Provide the [X, Y] coordinate of the cell's center where the given text is located.  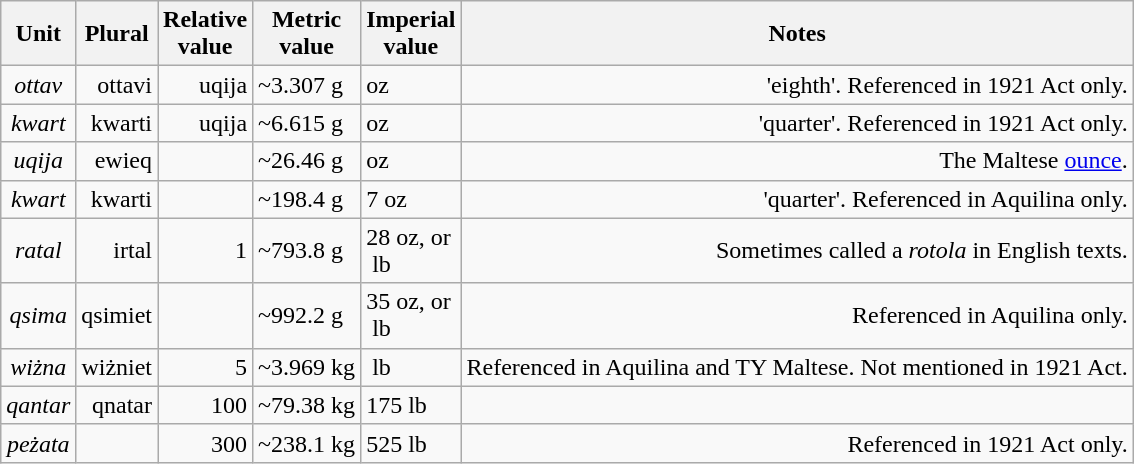
ottavi [117, 85]
~3.969 kg [307, 367]
~238.1 kg [307, 443]
~79.38 kg [307, 405]
wiżna [38, 367]
175 lb [411, 405]
~793.8 g [307, 250]
The Maltese ounce. [797, 161]
~198.4 g [307, 199]
'quarter'. Referenced in 1921 Act only. [797, 123]
wiżniet [117, 367]
ottav [38, 85]
~6.615 g [307, 123]
irtal [117, 250]
'quarter'. Referenced in Aquilina only. [797, 199]
35 oz, or lb [411, 316]
Referenced in Aquilina and TY Maltese. Not mentioned in 1921 Act. [797, 367]
Notes [797, 34]
qsima [38, 316]
ewieq [117, 161]
peżata [38, 443]
~3.307 g [307, 85]
Metricvalue [307, 34]
28 oz, or lb [411, 250]
~992.2 g [307, 316]
5 [206, 367]
~26.46 g [307, 161]
100 [206, 405]
300 [206, 443]
525 lb [411, 443]
Sometimes called a rotola in English texts. [797, 250]
Imperialvalue [411, 34]
ratal [38, 250]
lb [411, 367]
1 [206, 250]
qnatar [117, 405]
Referenced in 1921 Act only. [797, 443]
Relativevalue [206, 34]
qantar [38, 405]
Unit [38, 34]
Plural [117, 34]
Referenced in Aquilina only. [797, 316]
'eighth'. Referenced in 1921 Act only. [797, 85]
qsimiet [117, 316]
7 oz [411, 199]
